Determine the (x, y) coordinate at the center of the cell enclosing the given text.  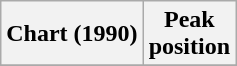
Peakposition (189, 34)
Chart (1990) (72, 34)
